Return the (x, y) coordinate for the center point of the cell that contains the specified text.  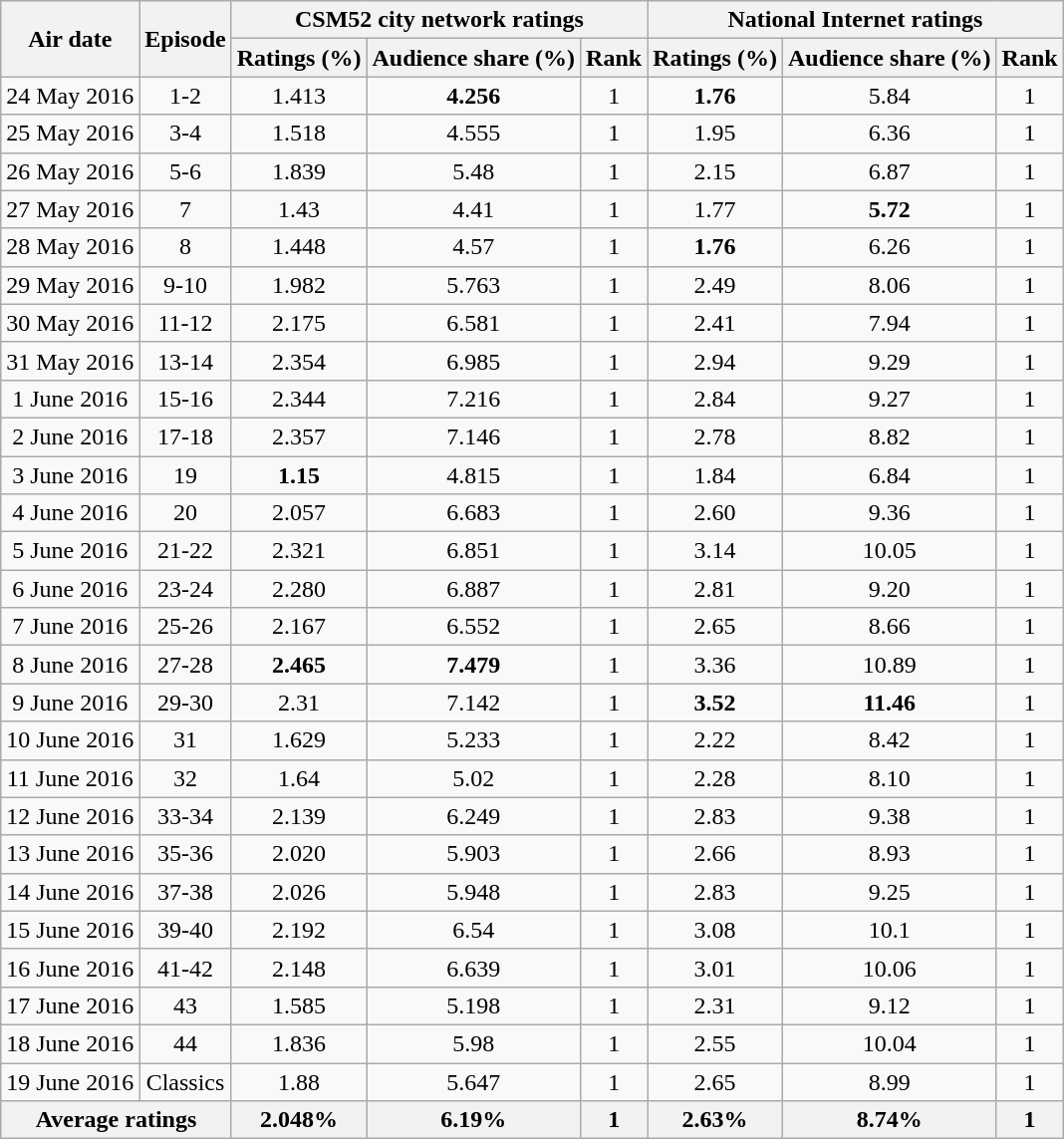
3.01 (715, 968)
8.42 (889, 740)
18 June 2016 (70, 1043)
CSM52 city network ratings (438, 20)
8.10 (889, 778)
3.08 (715, 930)
6.19% (474, 1120)
6.887 (474, 589)
2.60 (715, 513)
9.25 (889, 892)
5.903 (474, 854)
29-30 (185, 703)
8.06 (889, 285)
5-6 (185, 171)
17-18 (185, 436)
2.84 (715, 399)
19 (185, 475)
2.55 (715, 1043)
9.36 (889, 513)
25-26 (185, 627)
27-28 (185, 665)
8.99 (889, 1081)
1.84 (715, 475)
23-24 (185, 589)
2.026 (299, 892)
1.95 (715, 134)
31 May 2016 (70, 361)
1.448 (299, 247)
10 June 2016 (70, 740)
10.89 (889, 665)
30 May 2016 (70, 323)
5.98 (474, 1043)
13 June 2016 (70, 854)
8 (185, 247)
5.48 (474, 171)
7.479 (474, 665)
1.77 (715, 209)
4.57 (474, 247)
1 June 2016 (70, 399)
39-40 (185, 930)
National Internet ratings (855, 20)
2.66 (715, 854)
Classics (185, 1081)
8.93 (889, 854)
2.357 (299, 436)
Episode (185, 39)
37-38 (185, 892)
25 May 2016 (70, 134)
2.148 (299, 968)
1.43 (299, 209)
11.46 (889, 703)
5.02 (474, 778)
4.555 (474, 134)
15-16 (185, 399)
11 June 2016 (70, 778)
3.36 (715, 665)
43 (185, 1005)
2.78 (715, 436)
7.216 (474, 399)
7.94 (889, 323)
2.465 (299, 665)
6.985 (474, 361)
2.354 (299, 361)
9.20 (889, 589)
5 June 2016 (70, 551)
9-10 (185, 285)
6.26 (889, 247)
2.81 (715, 589)
1.629 (299, 740)
2.22 (715, 740)
8.66 (889, 627)
4.815 (474, 475)
2 June 2016 (70, 436)
1.982 (299, 285)
29 May 2016 (70, 285)
4.41 (474, 209)
2.15 (715, 171)
Air date (70, 39)
1.88 (299, 1081)
7 (185, 209)
41-42 (185, 968)
6.249 (474, 816)
28 May 2016 (70, 247)
33-34 (185, 816)
6.683 (474, 513)
2.057 (299, 513)
17 June 2016 (70, 1005)
6.54 (474, 930)
3.14 (715, 551)
20 (185, 513)
6 June 2016 (70, 589)
3 June 2016 (70, 475)
5.647 (474, 1081)
1-2 (185, 96)
6.851 (474, 551)
2.49 (715, 285)
4 June 2016 (70, 513)
3-4 (185, 134)
24 May 2016 (70, 96)
21-22 (185, 551)
9 June 2016 (70, 703)
1.839 (299, 171)
2.63% (715, 1120)
3.52 (715, 703)
1.518 (299, 134)
5.233 (474, 740)
10.1 (889, 930)
2.139 (299, 816)
27 May 2016 (70, 209)
6.552 (474, 627)
2.192 (299, 930)
2.020 (299, 854)
1.836 (299, 1043)
7 June 2016 (70, 627)
2.41 (715, 323)
6.84 (889, 475)
16 June 2016 (70, 968)
2.175 (299, 323)
44 (185, 1043)
31 (185, 740)
2.321 (299, 551)
9.38 (889, 816)
9.29 (889, 361)
26 May 2016 (70, 171)
9.27 (889, 399)
5.948 (474, 892)
5.763 (474, 285)
5.72 (889, 209)
1.64 (299, 778)
10.04 (889, 1043)
12 June 2016 (70, 816)
5.198 (474, 1005)
8 June 2016 (70, 665)
7.146 (474, 436)
11-12 (185, 323)
14 June 2016 (70, 892)
1.15 (299, 475)
6.87 (889, 171)
35-36 (185, 854)
10.06 (889, 968)
8.74% (889, 1120)
4.256 (474, 96)
6.639 (474, 968)
9.12 (889, 1005)
2.280 (299, 589)
2.167 (299, 627)
6.36 (889, 134)
5.84 (889, 96)
2.94 (715, 361)
8.82 (889, 436)
19 June 2016 (70, 1081)
1.585 (299, 1005)
6.581 (474, 323)
15 June 2016 (70, 930)
10.05 (889, 551)
7.142 (474, 703)
2.28 (715, 778)
Average ratings (116, 1120)
13-14 (185, 361)
32 (185, 778)
1.413 (299, 96)
2.048% (299, 1120)
2.344 (299, 399)
